From the cell containing the given text, extract its center point as [x, y] coordinate. 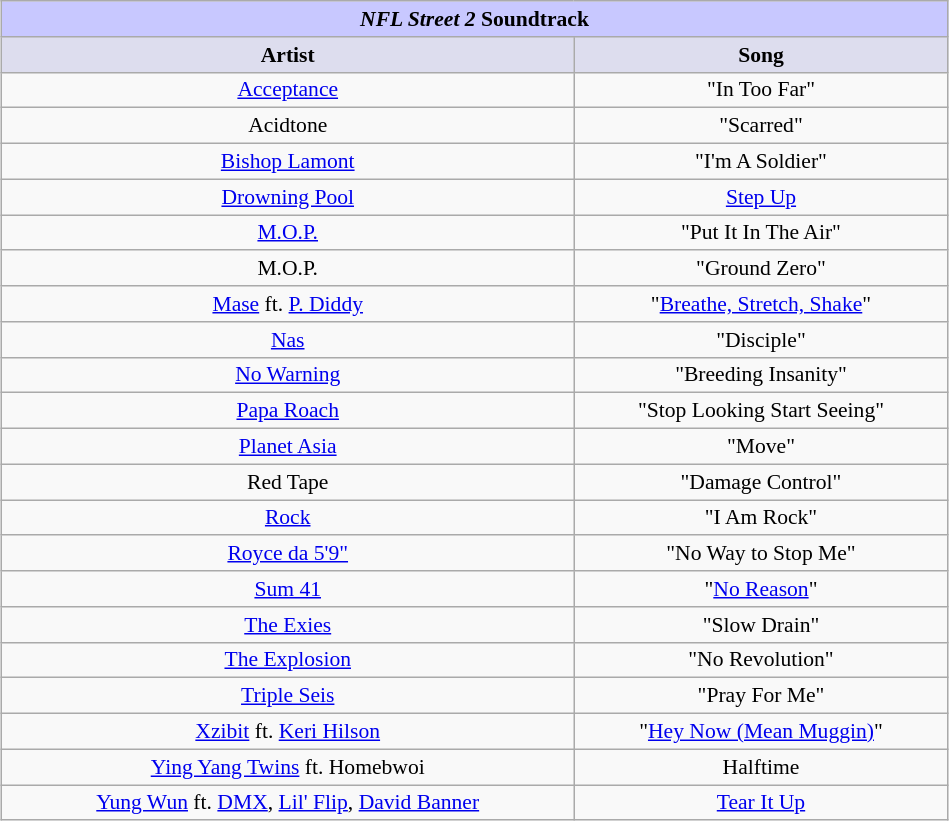
Papa Roach [288, 411]
"No Reason" [761, 589]
Step Up [761, 197]
NFL Street 2 Soundtrack [474, 19]
"Hey Now (Mean Muggin)" [761, 731]
No Warning [288, 375]
"Pray For Me" [761, 696]
Mase ft. P. Diddy [288, 304]
"Damage Control" [761, 482]
Artist [288, 54]
"Disciple" [761, 339]
"In Too Far" [761, 90]
"No Way to Stop Me" [761, 553]
"Scarred" [761, 126]
"Move" [761, 446]
Rock [288, 518]
"Breathe, Stretch, Shake" [761, 304]
"No Revolution" [761, 660]
Triple Seis [288, 696]
"Ground Zero" [761, 268]
Planet Asia [288, 446]
Drowning Pool [288, 197]
Acceptance [288, 90]
Acidtone [288, 126]
"I'm A Soldier" [761, 161]
"Stop Looking Start Seeing" [761, 411]
Song [761, 54]
Sum 41 [288, 589]
Bishop Lamont [288, 161]
"Breeding Insanity" [761, 375]
"I Am Rock" [761, 518]
Red Tape [288, 482]
The Explosion [288, 660]
Ying Yang Twins ft. Homebwoi [288, 767]
"Slow Drain" [761, 624]
"Put It In The Air" [761, 232]
Xzibit ft. Keri Hilson [288, 731]
Tear It Up [761, 802]
Royce da 5'9" [288, 553]
Nas [288, 339]
The Exies [288, 624]
Halftime [761, 767]
Yung Wun ft. DMX, Lil' Flip, David Banner [288, 802]
